Search for the cell housing the specified text and yield its (x, y) center coordinate. 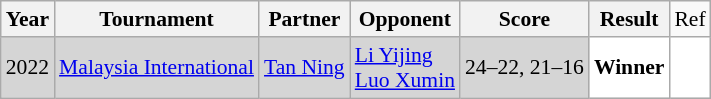
24–22, 21–16 (524, 68)
Result (630, 19)
Opponent (405, 19)
Partner (304, 19)
Malaysia International (156, 68)
Ref (690, 19)
Winner (630, 68)
2022 (28, 68)
Tan Ning (304, 68)
Score (524, 19)
Tournament (156, 19)
Year (28, 19)
Li Yijing Luo Xumin (405, 68)
